Return the [X, Y] coordinate for the center point of the cell that contains the specified text.  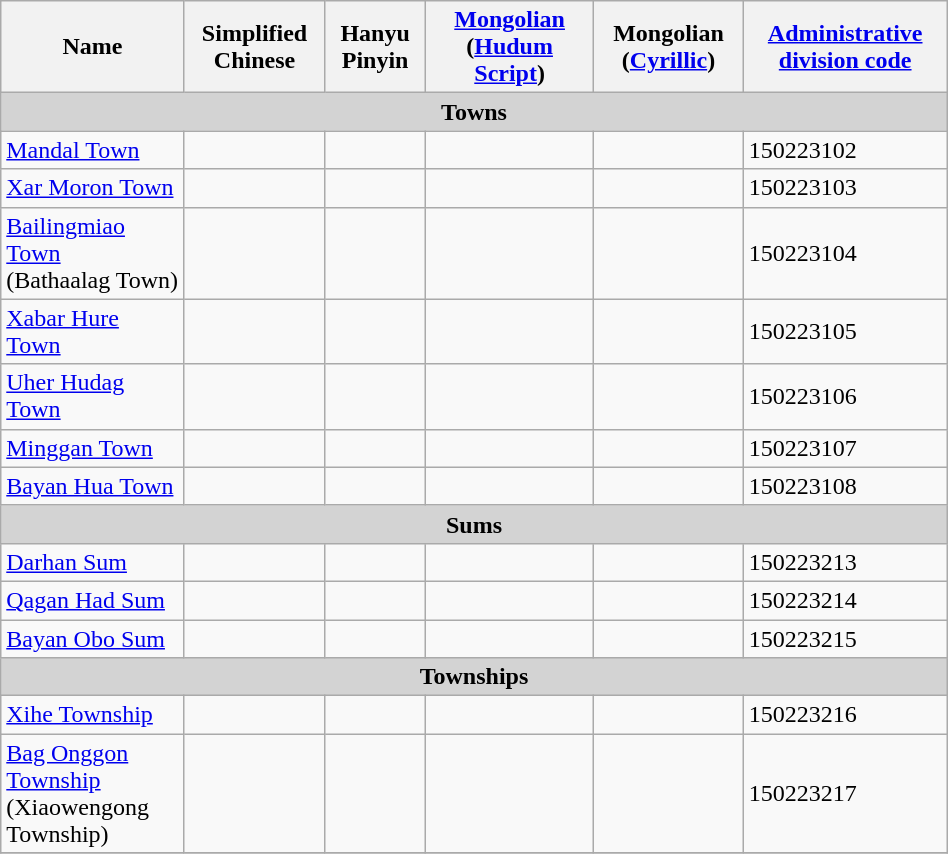
Bayan Hua Town [93, 486]
Townships [474, 677]
150223103 [845, 188]
Mongolian (Cyrillic) [668, 47]
Hanyu Pinyin [376, 47]
Xihe Township [93, 715]
Bayan Obo Sum [93, 639]
150223215 [845, 639]
150223106 [845, 396]
Darhan Sum [93, 562]
Minggan Town [93, 448]
Sums [474, 524]
Name [93, 47]
Administrative division code [845, 47]
Xabar Hure Town [93, 332]
150223214 [845, 600]
Bailingmiao Town(Bathaalag Town) [93, 253]
150223108 [845, 486]
Xar Moron Town [93, 188]
Bag Onggon Township(Xiaowengong Township) [93, 794]
150223105 [845, 332]
Uher Hudag Town [93, 396]
Qagan Had Sum [93, 600]
150223217 [845, 794]
150223216 [845, 715]
150223104 [845, 253]
150223213 [845, 562]
150223107 [845, 448]
Simplified Chinese [254, 47]
Mandal Town [93, 150]
150223102 [845, 150]
Towns [474, 112]
Mongolian (Hudum Script) [510, 47]
